Identify which cell holds the provided text, then report its (x, y) central coordinate. 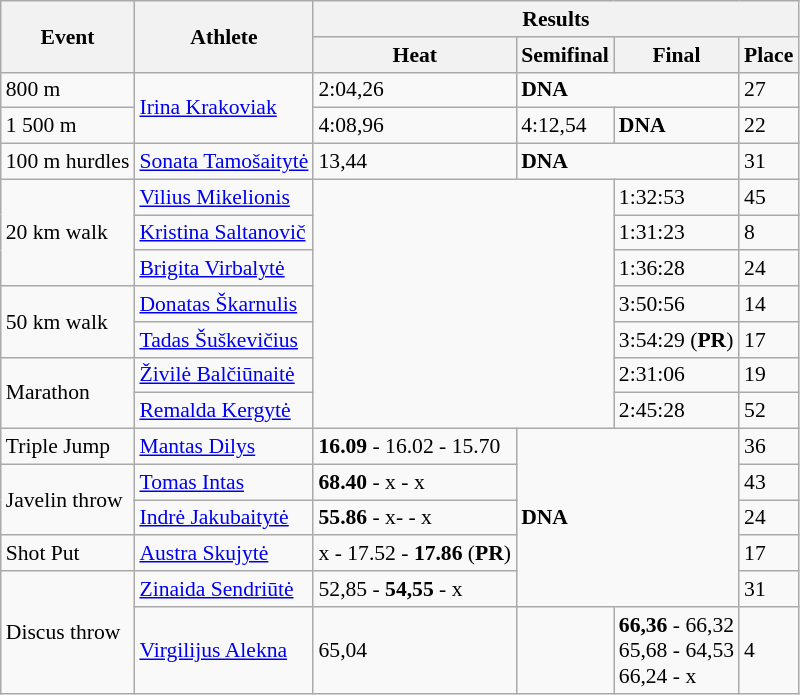
43 (768, 482)
Heat (414, 55)
65,04 (414, 650)
Brigita Virbalytė (224, 269)
13,44 (414, 162)
Place (768, 55)
2:04,26 (414, 90)
19 (768, 375)
16.09 - 16.02 - 15.70 (414, 447)
100 m hurdles (68, 162)
45 (768, 197)
Donatas Škarnulis (224, 304)
Tomas Intas (224, 482)
Živilė Balčiūnaitė (224, 375)
3:50:56 (676, 304)
Indrė Jakubaitytė (224, 518)
x - 17.52 - 17.86 (PR) (414, 554)
Tadas Šuškevičius (224, 340)
22 (768, 126)
55.86 - x- - x (414, 518)
Austra Skujytė (224, 554)
68.40 - x - x (414, 482)
20 km walk (68, 232)
Zinaida Sendriūtė (224, 589)
52 (768, 411)
Event (68, 36)
50 km walk (68, 322)
Results (556, 19)
4:12,54 (565, 126)
52,85 - 54,55 - x (414, 589)
2:31:06 (676, 375)
4:08,96 (414, 126)
Sonata Tamošaitytė (224, 162)
Mantas Dilys (224, 447)
Irina Krakoviak (224, 108)
1:32:53 (676, 197)
Final (676, 55)
8 (768, 233)
Kristina Saltanovič (224, 233)
Athlete (224, 36)
1:36:28 (676, 269)
66,36 - 66,32 65,68 - 64,53 66,24 - x (676, 650)
Shot Put (68, 554)
Triple Jump (68, 447)
Remalda Kergytė (224, 411)
2:45:28 (676, 411)
Virgilijus Alekna (224, 650)
800 m (68, 90)
3:54:29 (PR) (676, 340)
14 (768, 304)
36 (768, 447)
27 (768, 90)
Javelin throw (68, 500)
Semifinal (565, 55)
Marathon (68, 392)
4 (768, 650)
1 500 m (68, 126)
Vilius Mikelionis (224, 197)
Discus throw (68, 632)
1:31:23 (676, 233)
